Extract the [x, y] coordinate from the center of the cell holding the provided text.  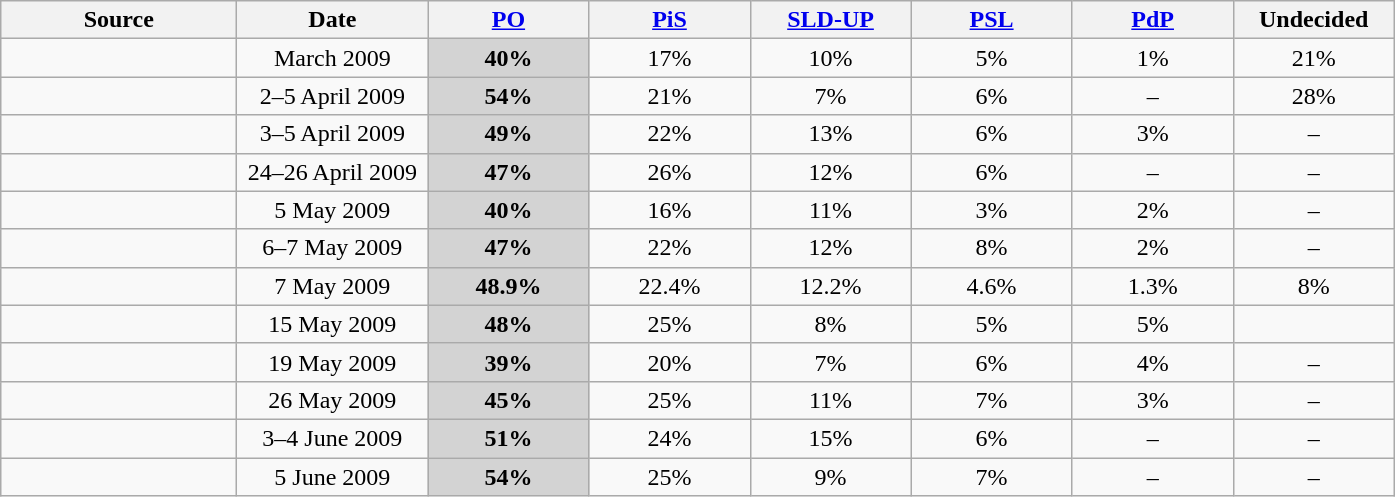
SLD-UP [830, 20]
12.2% [830, 286]
10% [830, 58]
PiS [670, 20]
39% [508, 362]
24% [670, 438]
2–5 April 2009 [332, 96]
24–26 April 2009 [332, 172]
26 May 2009 [332, 400]
26% [670, 172]
Undecided [1314, 20]
51% [508, 438]
7 May 2009 [332, 286]
15% [830, 438]
March 2009 [332, 58]
3–4 June 2009 [332, 438]
20% [670, 362]
4% [1152, 362]
16% [670, 210]
17% [670, 58]
4.6% [992, 286]
PdP [1152, 20]
28% [1314, 96]
9% [830, 477]
1% [1152, 58]
3–5 April 2009 [332, 134]
PO [508, 20]
PSL [992, 20]
45% [508, 400]
1.3% [1152, 286]
19 May 2009 [332, 362]
49% [508, 134]
5 May 2009 [332, 210]
22.4% [670, 286]
48.9% [508, 286]
Source [119, 20]
5 June 2009 [332, 477]
Date [332, 20]
13% [830, 134]
15 May 2009 [332, 324]
6–7 May 2009 [332, 248]
48% [508, 324]
